Capture the cell that displays the provided text and extract its [x, y] central coordinate. 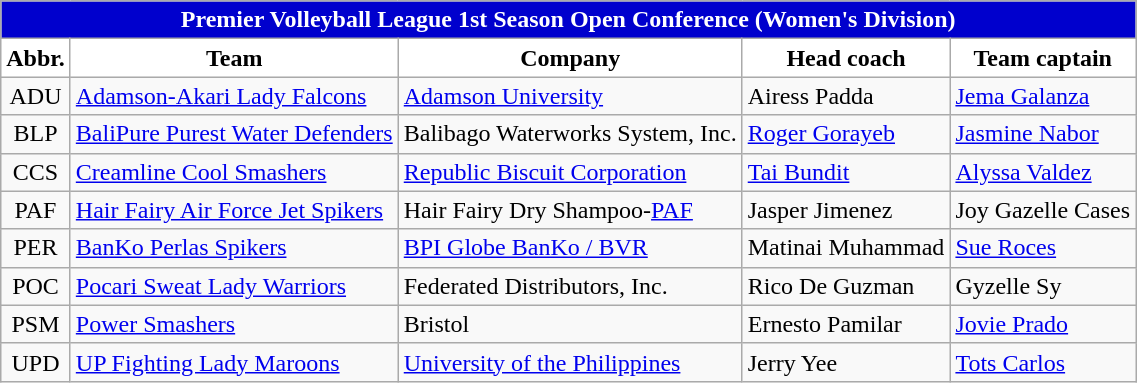
Team [234, 58]
Rico De Guzman [846, 286]
UP Fighting Lady Maroons [234, 362]
Balibago Waterworks System, Inc. [570, 134]
UPD [36, 362]
Head coach [846, 58]
Joy Gazelle Cases [1043, 210]
Hair Fairy Air Force Jet Spikers [234, 210]
Adamson-Akari Lady Falcons [234, 96]
Pocari Sweat Lady Warriors [234, 286]
Team captain [1043, 58]
Jerry Yee [846, 362]
Alyssa Valdez [1043, 172]
Matinai Muhammad [846, 248]
Republic Biscuit Corporation [570, 172]
Gyzelle Sy [1043, 286]
Creamline Cool Smashers [234, 172]
University of the Philippines [570, 362]
Bristol [570, 324]
Airess Padda [846, 96]
Jasmine Nabor [1043, 134]
Premier Volleyball League 1st Season Open Conference (Women's Division) [568, 20]
Roger Gorayeb [846, 134]
Adamson University [570, 96]
Tots Carlos [1043, 362]
CCS [36, 172]
Jovie Prado [1043, 324]
Ernesto Pamilar [846, 324]
ADU [36, 96]
BPI Globe BanKo / BVR [570, 248]
BaliPure Purest Water Defenders [234, 134]
Jema Galanza [1043, 96]
Federated Distributors, Inc. [570, 286]
PER [36, 248]
BanKo Perlas Spikers [234, 248]
PAF [36, 210]
PSM [36, 324]
Company [570, 58]
Abbr. [36, 58]
Power Smashers [234, 324]
Tai Bundit [846, 172]
POC [36, 286]
Hair Fairy Dry Shampoo-PAF [570, 210]
Jasper Jimenez [846, 210]
Sue Roces [1043, 248]
BLP [36, 134]
